Detect which cell encompasses the target text, then output its [x, y] center coordinate. 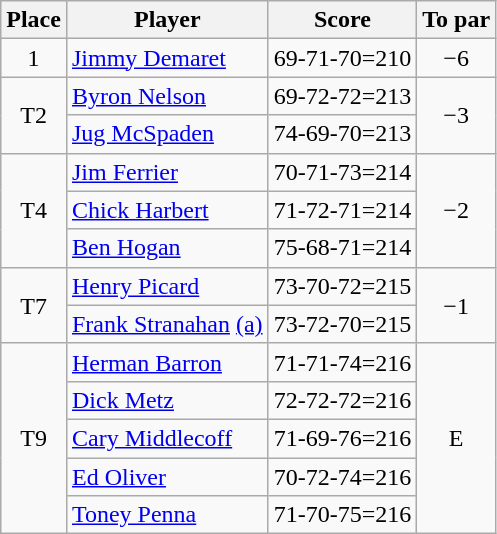
E [456, 438]
Toney Penna [167, 515]
75-68-71=214 [342, 248]
−6 [456, 58]
Ben Hogan [167, 248]
−3 [456, 115]
Chick Harbert [167, 210]
Score [342, 20]
71-69-76=216 [342, 438]
72-72-72=216 [342, 400]
Byron Nelson [167, 96]
71-72-71=214 [342, 210]
70-71-73=214 [342, 172]
69-71-70=210 [342, 58]
Cary Middlecoff [167, 438]
Dick Metz [167, 400]
73-70-72=215 [342, 286]
Player [167, 20]
71-70-75=216 [342, 515]
−1 [456, 305]
Henry Picard [167, 286]
T9 [34, 438]
Jimmy Demaret [167, 58]
T7 [34, 305]
70-72-74=216 [342, 477]
Ed Oliver [167, 477]
74-69-70=213 [342, 134]
−2 [456, 210]
Jim Ferrier [167, 172]
73-72-70=215 [342, 324]
Place [34, 20]
71-71-74=216 [342, 362]
1 [34, 58]
Jug McSpaden [167, 134]
T2 [34, 115]
To par [456, 20]
Herman Barron [167, 362]
T4 [34, 210]
Frank Stranahan (a) [167, 324]
69-72-72=213 [342, 96]
